Pinpoint the cell where the given text exists, returning its (X, Y) midpoint coordinate. 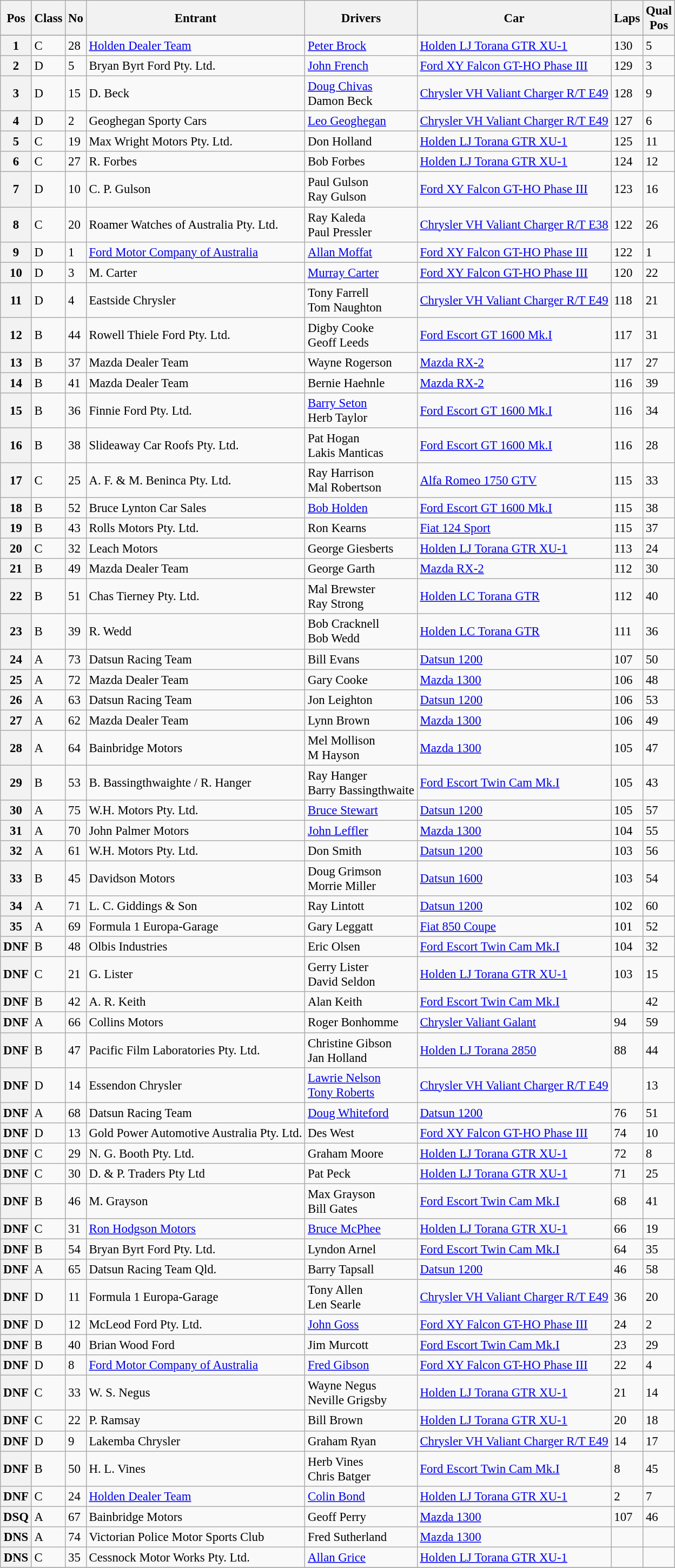
Ray Kaleda Paul Pressler (361, 225)
Jim Murcott (361, 1345)
L. C. Giddings & Son (196, 906)
Chrysler VH Valiant Charger R/T E38 (514, 225)
123 (627, 189)
Wayne Rogerson (361, 363)
Mel Mollison M Hayson (361, 748)
Murray Carter (361, 273)
Entrant (196, 18)
John Palmer Motors (196, 830)
58 (659, 1270)
75 (76, 810)
Max Grayson Bill Gates (361, 1201)
Slideaway Car Roofs Pty. Ltd. (196, 446)
Essendon Chrysler (196, 1085)
Rolls Motors Pty. Ltd. (196, 528)
George Giesberts (361, 549)
McLeod Ford Pty. Ltd. (196, 1325)
Finnie Ford Pty. Ltd. (196, 411)
B. Bassingthwaighte / R. Hanger (196, 783)
A. R. Keith (196, 1002)
Eastside Chrysler (196, 300)
Class (49, 18)
Tony Allen Len Searle (361, 1298)
Christine Gibson Jan Holland (361, 1050)
N. G. Booth Pty. Ltd. (196, 1153)
130 (627, 46)
Graham Moore (361, 1153)
Brian Wood Ford (196, 1345)
Ray Harrison Mal Robertson (361, 480)
60 (659, 906)
Holden LJ Torana 2850 (514, 1050)
102 (627, 906)
Fiat 124 Sport (514, 528)
Fiat 850 Coupe (514, 927)
Olbis Industries (196, 947)
Gary Cooke (361, 680)
John Leffler (361, 830)
Drivers (361, 18)
Wayne Negus Neville Grigsby (361, 1393)
101 (627, 927)
Bernie Haehnle (361, 383)
Colin Bond (361, 1496)
Pat Peck (361, 1174)
Don Holland (361, 142)
D. Beck (196, 94)
65 (76, 1270)
55 (659, 830)
120 (627, 273)
Pat Hogan Lakis Manticas (361, 446)
59 (659, 1022)
Lynn Brown (361, 720)
Pacific Film Laboratories Pty. Ltd. (196, 1050)
Graham Ryan (361, 1441)
A. F. & M. Beninca Pty. Ltd. (196, 480)
Tony Farrell Tom Naughton (361, 300)
Des West (361, 1133)
Eric Olsen (361, 947)
M. Carter (196, 273)
Ron Hodgson Motors (196, 1229)
Barry Tapsall (361, 1270)
Paul Gulson Ray Gulson (361, 189)
Datsun 1600 (514, 879)
P. Ramsay (196, 1421)
62 (76, 720)
Fred Sutherland (361, 1537)
Lawrie Nelson Tony Roberts (361, 1085)
Jon Leighton (361, 700)
Rowell Thiele Ford Pty. Ltd. (196, 335)
Doug Grimson Morrie Miller (361, 879)
Bruce Stewart (361, 810)
W. S. Negus (196, 1393)
Laps (627, 18)
Collins Motors (196, 1022)
Peter Brock (361, 46)
Lyndon Arnel (361, 1249)
69 (76, 927)
Barry Seton Herb Taylor (361, 411)
Gerry Lister David Seldon (361, 974)
124 (627, 162)
Bruce Lynton Car Sales (196, 508)
113 (627, 549)
Ron Kearns (361, 528)
76 (627, 1113)
Roger Bonhomme (361, 1022)
Mal Brewster Ray Strong (361, 597)
125 (627, 142)
Leach Motors (196, 549)
Bruce McPhee (361, 1229)
Cessnock Motor Works Pty. Ltd. (196, 1557)
88 (627, 1050)
R. Wedd (196, 632)
D. & P. Traders Pty Ltd (196, 1174)
John French (361, 66)
No (76, 18)
Alan Keith (361, 1002)
61 (76, 851)
Fred Gibson (361, 1365)
Geoghegan Sporty Cars (196, 121)
QualPos (659, 18)
Bill Brown (361, 1421)
70 (76, 830)
Bob Forbes (361, 162)
Leo Geoghegan (361, 121)
127 (627, 121)
56 (659, 851)
67 (76, 1517)
Ray Hanger Barry Bassingthwaite (361, 783)
C. P. Gulson (196, 189)
129 (627, 66)
94 (627, 1022)
57 (659, 810)
Allan Moffat (361, 252)
Max Wright Motors Pty. Ltd. (196, 142)
Digby Cooke Geoff Leeds (361, 335)
Bob Cracknell Bob Wedd (361, 632)
Bill Evans (361, 659)
Victorian Police Motor Sports Club (196, 1537)
Herb Vines Chris Batger (361, 1469)
Lakemba Chrysler (196, 1441)
Alfa Romeo 1750 GTV (514, 480)
Chas Tierney Pty. Ltd. (196, 597)
G. Lister (196, 974)
Chrysler Valiant Galant (514, 1022)
Allan Grice (361, 1557)
128 (627, 94)
Roamer Watches of Australia Pty. Ltd. (196, 225)
73 (76, 659)
63 (76, 700)
Davidson Motors (196, 879)
Gold Power Automotive Australia Pty. Ltd. (196, 1133)
111 (627, 632)
Geoff Perry (361, 1517)
Don Smith (361, 851)
Car (514, 18)
Doug Chivas Damon Beck (361, 94)
DSQ (16, 1517)
John Goss (361, 1325)
Gary Leggatt (361, 927)
H. L. Vines (196, 1469)
Bob Holden (361, 508)
M. Grayson (196, 1201)
Datsun Racing Team Qld. (196, 1270)
George Garth (361, 569)
Doug Whiteford (361, 1113)
R. Forbes (196, 162)
118 (627, 300)
Ray Lintott (361, 906)
Pos (16, 18)
